Extract the [X, Y] coordinate from the center of the cell holding the provided text.  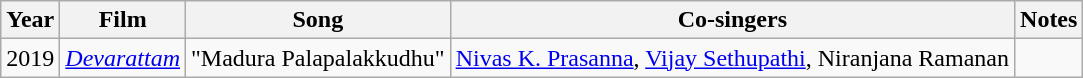
Year [30, 20]
Devarattam [123, 58]
"Madura Palapalakkudhu" [318, 58]
Co-singers [732, 20]
Nivas K. Prasanna, Vijay Sethupathi, Niranjana Ramanan [732, 58]
Film [123, 20]
Song [318, 20]
2019 [30, 58]
Notes [1049, 20]
